For the text-containing cell, return its midpoint in (x, y) coordinate format. 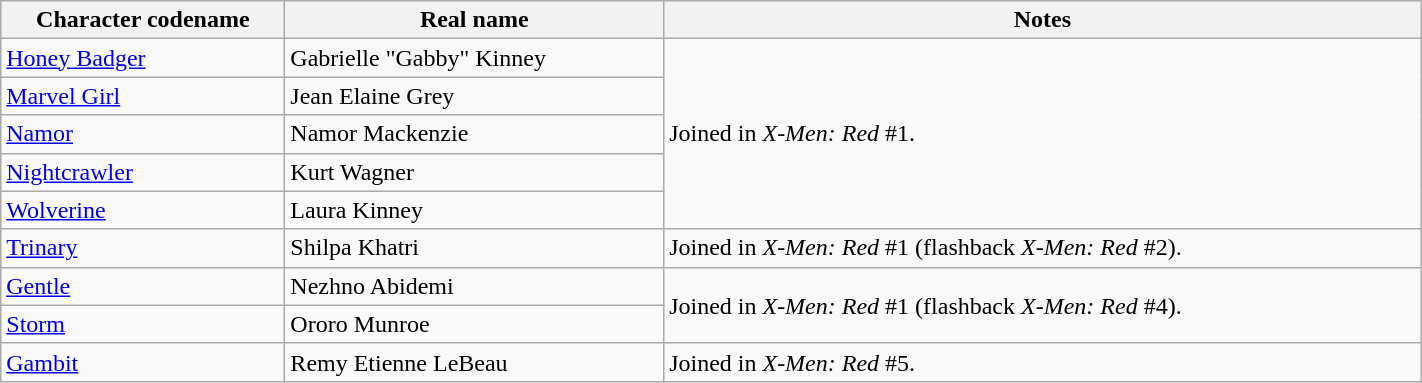
Joined in X-Men: Red #1 (flashback X-Men: Red #2). (1043, 248)
Notes (1043, 20)
Shilpa Khatri (474, 248)
Nightcrawler (143, 172)
Storm (143, 324)
Wolverine (143, 210)
Gabrielle "Gabby" Kinney (474, 58)
Laura Kinney (474, 210)
Character codename (143, 20)
Real name (474, 20)
Joined in X-Men: Red #1 (flashback X-Men: Red #4). (1043, 305)
Namor (143, 134)
Marvel Girl (143, 96)
Nezhno Abidemi (474, 286)
Joined in X-Men: Red #5. (1043, 362)
Ororo Munroe (474, 324)
Remy Etienne LeBeau (474, 362)
Trinary (143, 248)
Namor Mackenzie (474, 134)
Gentle (143, 286)
Kurt Wagner (474, 172)
Gambit (143, 362)
Jean Elaine Grey (474, 96)
Joined in X-Men: Red #1. (1043, 134)
Honey Badger (143, 58)
